Determine the [X, Y] coordinate at the center of the cell enclosing the given text.  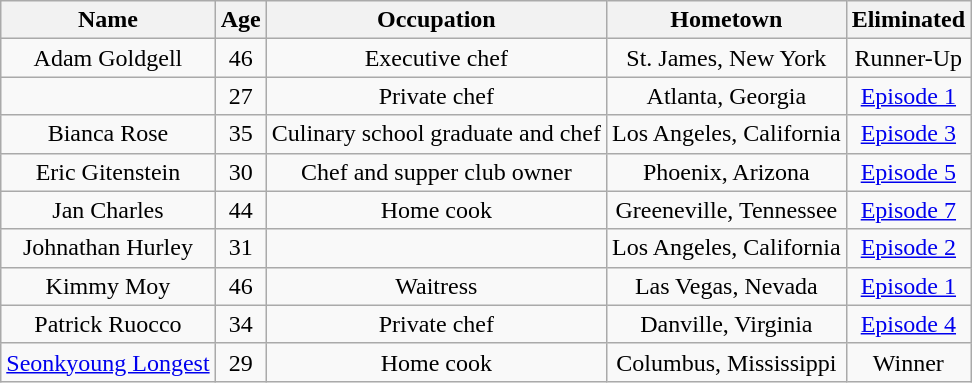
Culinary school graduate and chef [436, 134]
31 [240, 248]
Eric Gitenstein [108, 172]
Episode 5 [908, 172]
Bianca Rose [108, 134]
Phoenix, Arizona [726, 172]
Danville, Virginia [726, 324]
Eliminated [908, 20]
Episode 4 [908, 324]
Age [240, 20]
Atlanta, Georgia [726, 96]
Johnathan Hurley [108, 248]
Las Vegas, Nevada [726, 286]
34 [240, 324]
Hometown [726, 20]
Kimmy Moy [108, 286]
29 [240, 362]
St. James, New York [726, 58]
Waitress [436, 286]
Name [108, 20]
Episode 2 [908, 248]
Patrick Ruocco [108, 324]
35 [240, 134]
Chef and supper club owner [436, 172]
Seonkyoung Longest [108, 362]
44 [240, 210]
30 [240, 172]
Episode 7 [908, 210]
Columbus, Mississippi [726, 362]
27 [240, 96]
Adam Goldgell [108, 58]
Occupation [436, 20]
Episode 3 [908, 134]
Runner-Up [908, 58]
Winner [908, 362]
Executive chef [436, 58]
Greeneville, Tennessee [726, 210]
Jan Charles [108, 210]
